Extract the (X, Y) coordinate from the center of the cell holding the provided text.  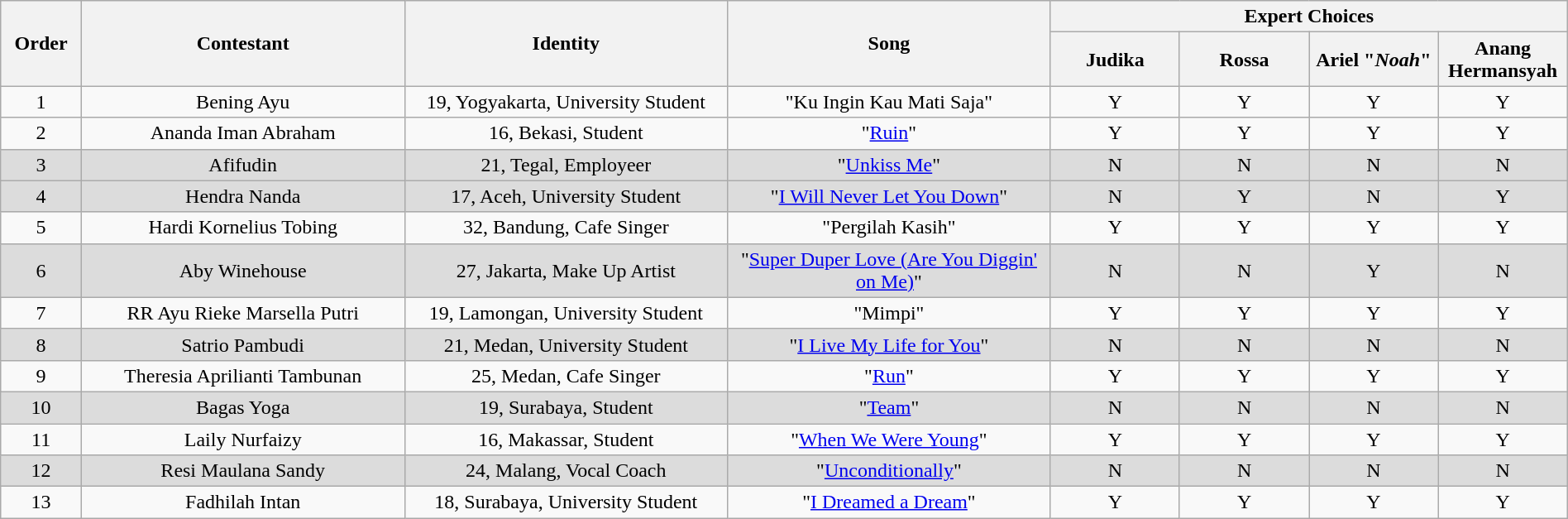
1 (41, 102)
Resi Maulana Sandy (243, 471)
"I Live My Life for You" (890, 344)
19, Yogyakarta, University Student (566, 102)
Laily Nurfaizy (243, 440)
Expert Choices (1308, 17)
Satrio Pambudi (243, 344)
"Unconditionally" (890, 471)
Afifudin (243, 165)
Identity (566, 43)
10 (41, 407)
24, Malang, Vocal Coach (566, 471)
"Ruin" (890, 133)
Aby Winehouse (243, 270)
"When We Were Young" (890, 440)
32, Bandung, Cafe Singer (566, 228)
17, Aceh, University Student (566, 196)
"Ku Ingin Kau Mati Saja" (890, 102)
Hardi Kornelius Tobing (243, 228)
Ariel "Noah" (1374, 60)
"Pergilah Kasih" (890, 228)
"Team" (890, 407)
25, Medan, Cafe Singer (566, 376)
27, Jakarta, Make Up Artist (566, 270)
3 (41, 165)
RR Ayu Rieke Marsella Putri (243, 313)
"Unkiss Me" (890, 165)
"I Will Never Let You Down" (890, 196)
Ananda Iman Abraham (243, 133)
Fadhilah Intan (243, 502)
"Mimpi" (890, 313)
Rossa (1244, 60)
21, Medan, University Student (566, 344)
5 (41, 228)
Contestant (243, 43)
18, Surabaya, University Student (566, 502)
21, Tegal, Employeer (566, 165)
8 (41, 344)
"I Dreamed a Dream" (890, 502)
Bagas Yoga (243, 407)
"Super Duper Love (Are You Diggin' on Me)" (890, 270)
Hendra Nanda (243, 196)
16, Makassar, Student (566, 440)
12 (41, 471)
2 (41, 133)
7 (41, 313)
9 (41, 376)
Song (890, 43)
Bening Ayu (243, 102)
Anang Hermansyah (1503, 60)
6 (41, 270)
Judika (1115, 60)
4 (41, 196)
13 (41, 502)
19, Surabaya, Student (566, 407)
11 (41, 440)
Order (41, 43)
Theresia Aprilianti Tambunan (243, 376)
16, Bekasi, Student (566, 133)
19, Lamongan, University Student (566, 313)
"Run" (890, 376)
